Determine the [x, y] coordinate at the center of the cell enclosing the given text.  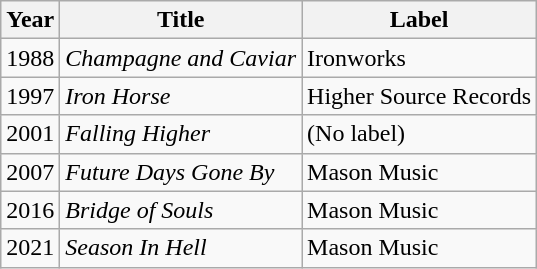
Champagne and Caviar [181, 58]
Season In Hell [181, 248]
Falling Higher [181, 134]
(No label) [420, 134]
1997 [30, 96]
2001 [30, 134]
Title [181, 20]
Higher Source Records [420, 96]
1988 [30, 58]
Ironworks [420, 58]
Label [420, 20]
2007 [30, 172]
2016 [30, 210]
2021 [30, 248]
Bridge of Souls [181, 210]
Iron Horse [181, 96]
Future Days Gone By [181, 172]
Year [30, 20]
